Pinpoint the cell where the given text exists, returning its (X, Y) midpoint coordinate. 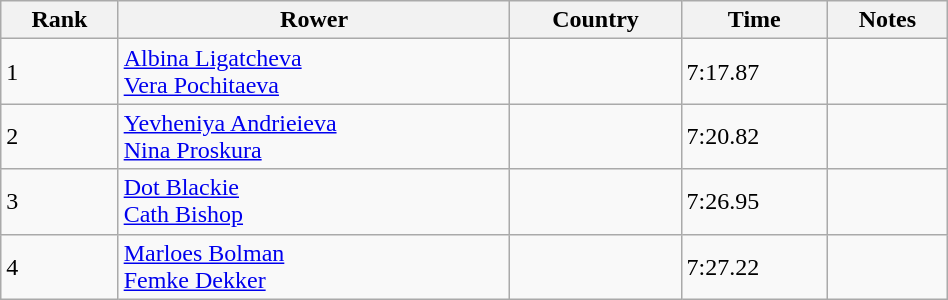
7:17.87 (754, 72)
Marloes BolmanFemke Dekker (314, 266)
7:27.22 (754, 266)
7:20.82 (754, 136)
Notes (888, 20)
1 (60, 72)
7:26.95 (754, 202)
4 (60, 266)
Time (754, 20)
Albina LigatchevaVera Pochitaeva (314, 72)
Country (596, 20)
2 (60, 136)
Rower (314, 20)
Dot BlackieCath Bishop (314, 202)
3 (60, 202)
Rank (60, 20)
Yevheniya AndrieievaNina Proskura (314, 136)
